For the text-containing cell, return its midpoint in [X, Y] coordinate format. 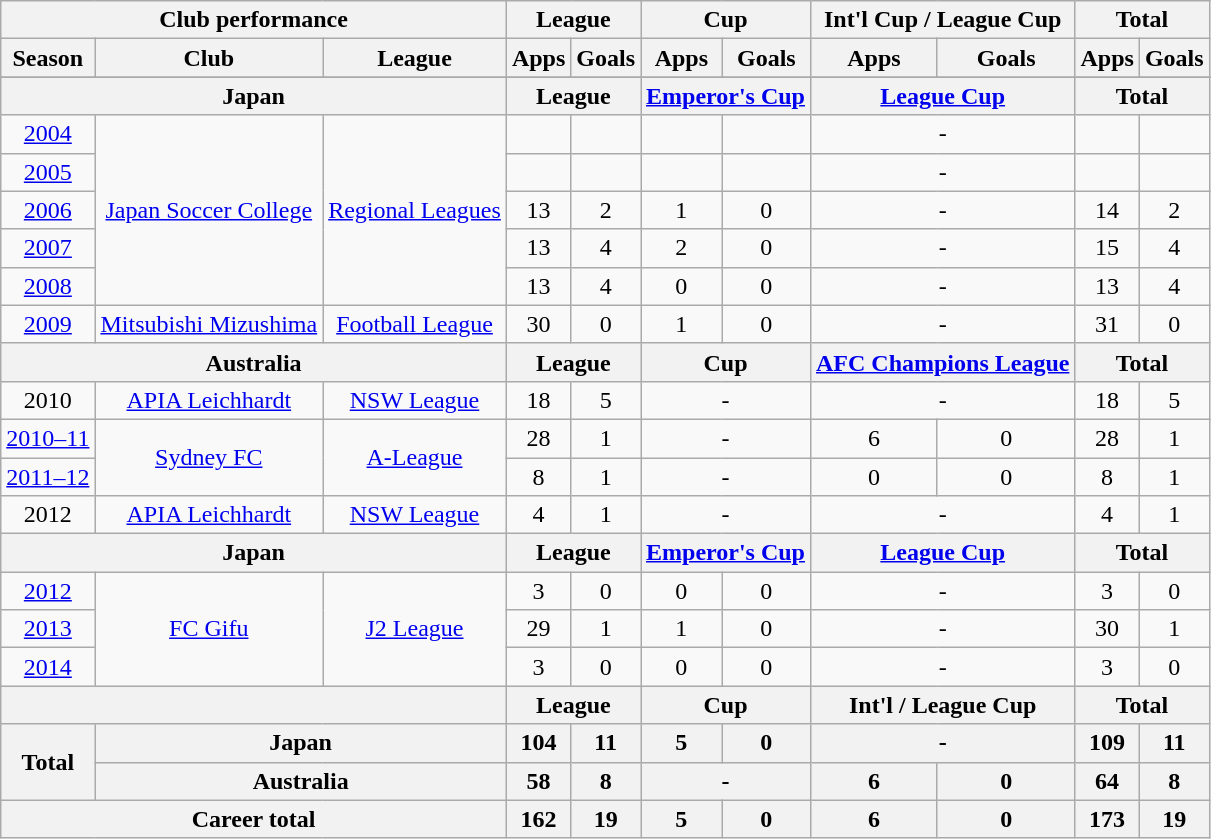
Season [48, 58]
2011–12 [48, 477]
104 [538, 743]
2010 [48, 400]
J2 League [415, 629]
2009 [48, 324]
Club performance [254, 20]
Japan Soccer College [209, 210]
FC Gifu [209, 629]
29 [538, 629]
2006 [48, 210]
2004 [48, 134]
2005 [48, 172]
Club [209, 58]
Football League [415, 324]
14 [1107, 210]
2014 [48, 667]
173 [1107, 819]
Regional Leagues [415, 210]
2007 [48, 248]
Career total [254, 819]
58 [538, 781]
Int'l / League Cup [942, 705]
2013 [48, 629]
2008 [48, 286]
AFC Champions League [942, 362]
31 [1107, 324]
64 [1107, 781]
15 [1107, 248]
Int'l Cup / League Cup [942, 20]
162 [538, 819]
Mitsubishi Mizushima [209, 324]
Sydney FC [209, 457]
109 [1107, 743]
A-League [415, 457]
2010–11 [48, 438]
